From the cell containing the given text, extract its center point as [X, Y] coordinate. 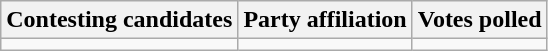
Votes polled [480, 20]
Party affiliation [325, 20]
Contesting candidates [120, 20]
